Detect which cell encompasses the target text, then output its (X, Y) center coordinate. 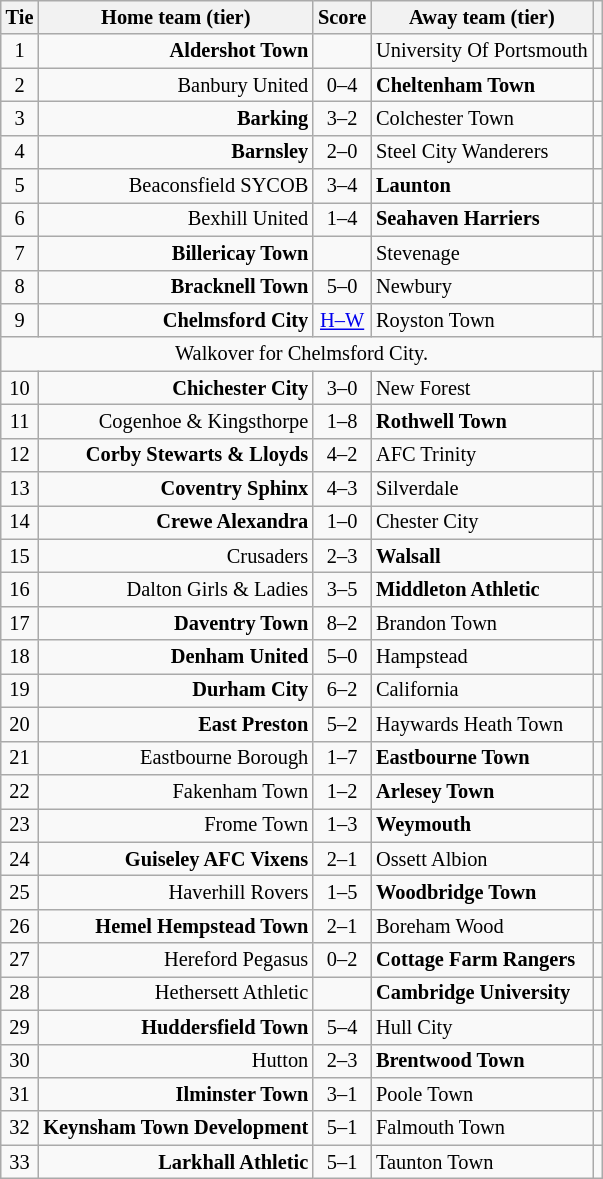
Ilminster Town (176, 1094)
3–0 (342, 388)
32 (20, 1128)
Hethersett Athletic (176, 993)
Stevenage (482, 253)
Hampstead (482, 657)
Brandon Town (482, 623)
Chester City (482, 522)
Guiseley AFC Vixens (176, 859)
Falmouth Town (482, 1128)
1–8 (342, 421)
Walsall (482, 556)
Billericay Town (176, 253)
Crusaders (176, 556)
23 (20, 825)
1–4 (342, 219)
Aldershot Town (176, 51)
Frome Town (176, 825)
27 (20, 960)
New Forest (482, 388)
22 (20, 791)
Haywards Heath Town (482, 724)
15 (20, 556)
Away team (tier) (482, 17)
4–3 (342, 489)
6 (20, 219)
Chichester City (176, 388)
Chelmsford City (176, 320)
Denham United (176, 657)
Score (342, 17)
Home team (tier) (176, 17)
31 (20, 1094)
Walkover for Chelmsford City. (302, 354)
Middleton Athletic (482, 589)
Brentwood Town (482, 1061)
East Preston (176, 724)
Launton (482, 186)
Dalton Girls & Ladies (176, 589)
Crewe Alexandra (176, 522)
16 (20, 589)
Tie (20, 17)
3–1 (342, 1094)
Cottage Farm Rangers (482, 960)
Weymouth (482, 825)
Corby Stewarts & Lloyds (176, 455)
13 (20, 489)
Cambridge University (482, 993)
Hereford Pegasus (176, 960)
29 (20, 1027)
14 (20, 522)
30 (20, 1061)
21 (20, 758)
Cogenhoe & Kingsthorpe (176, 421)
Hutton (176, 1061)
0–4 (342, 85)
Fakenham Town (176, 791)
3 (20, 118)
Eastbourne Town (482, 758)
AFC Trinity (482, 455)
University Of Portsmouth (482, 51)
Boreham Wood (482, 926)
Cheltenham Town (482, 85)
Newbury (482, 287)
Hemel Hempstead Town (176, 926)
2 (20, 85)
9 (20, 320)
Steel City Wanderers (482, 152)
0–2 (342, 960)
11 (20, 421)
Daventry Town (176, 623)
5–2 (342, 724)
7 (20, 253)
3–2 (342, 118)
Coventry Sphinx (176, 489)
3–5 (342, 589)
5–4 (342, 1027)
25 (20, 892)
Bexhill United (176, 219)
2–0 (342, 152)
5 (20, 186)
H–W (342, 320)
Poole Town (482, 1094)
California (482, 690)
Banbury United (176, 85)
Larkhall Athletic (176, 1162)
Woodbridge Town (482, 892)
33 (20, 1162)
1–7 (342, 758)
Barking (176, 118)
Eastbourne Borough (176, 758)
1–5 (342, 892)
1–2 (342, 791)
Arlesey Town (482, 791)
4 (20, 152)
Haverhill Rovers (176, 892)
6–2 (342, 690)
Barnsley (176, 152)
1–0 (342, 522)
1–3 (342, 825)
10 (20, 388)
Ossett Albion (482, 859)
18 (20, 657)
24 (20, 859)
28 (20, 993)
Huddersfield Town (176, 1027)
Rothwell Town (482, 421)
17 (20, 623)
8 (20, 287)
3–4 (342, 186)
8–2 (342, 623)
19 (20, 690)
Taunton Town (482, 1162)
Durham City (176, 690)
Hull City (482, 1027)
Royston Town (482, 320)
12 (20, 455)
Seahaven Harriers (482, 219)
4–2 (342, 455)
Keynsham Town Development (176, 1128)
Silverdale (482, 489)
Colchester Town (482, 118)
Beaconsfield SYCOB (176, 186)
26 (20, 926)
Bracknell Town (176, 287)
20 (20, 724)
1 (20, 51)
